For the text-containing cell, return its midpoint in [x, y] coordinate format. 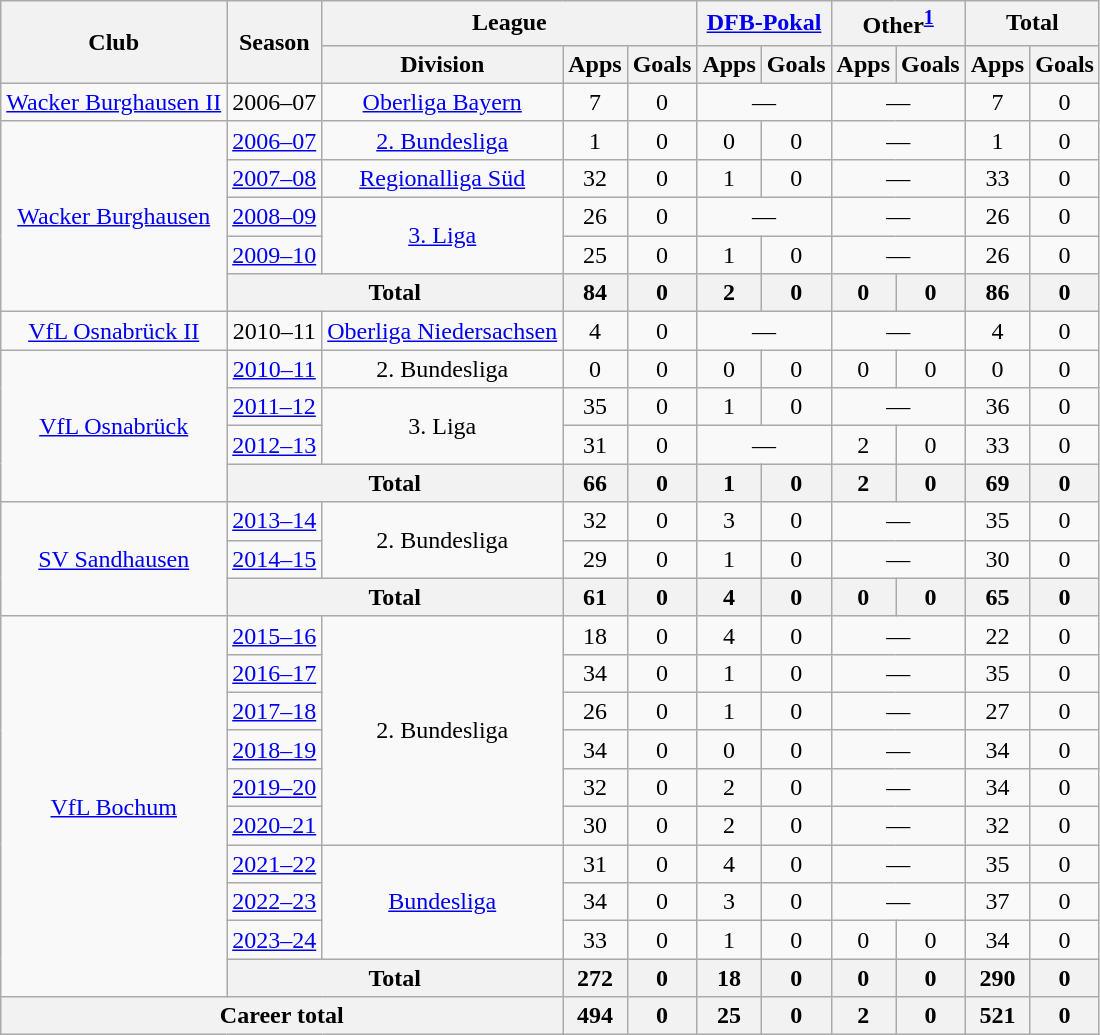
Wacker Burghausen [114, 216]
2022–23 [274, 902]
36 [997, 407]
2016–17 [274, 673]
2021–22 [274, 864]
2012–13 [274, 445]
2014–15 [274, 559]
League [510, 24]
VfL Osnabrück II [114, 331]
2013–14 [274, 521]
Oberliga Niedersachsen [442, 331]
29 [595, 559]
290 [997, 978]
272 [595, 978]
27 [997, 711]
66 [595, 483]
VfL Osnabrück [114, 426]
2007–08 [274, 178]
494 [595, 1016]
Other1 [898, 24]
Club [114, 42]
2017–18 [274, 711]
VfL Bochum [114, 806]
Regionalliga Süd [442, 178]
2015–16 [274, 635]
69 [997, 483]
2008–09 [274, 217]
SV Sandhausen [114, 559]
2011–12 [274, 407]
2009–10 [274, 255]
Wacker Burghausen II [114, 102]
22 [997, 635]
521 [997, 1016]
84 [595, 293]
DFB-Pokal [764, 24]
Oberliga Bayern [442, 102]
2020–21 [274, 826]
37 [997, 902]
61 [595, 597]
Season [274, 42]
Bundesliga [442, 902]
2019–20 [274, 787]
2018–19 [274, 749]
86 [997, 293]
Career total [282, 1016]
65 [997, 597]
2023–24 [274, 940]
Division [442, 64]
